Extract the [X, Y] coordinate from the center of the cell holding the provided text.  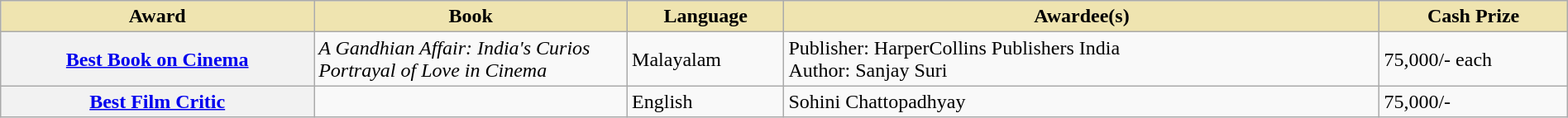
Publisher: HarperCollins Publishers IndiaAuthor: Sanjay Suri [1082, 59]
Sohini Chattopadhyay [1082, 101]
Malayalam [706, 59]
Cash Prize [1474, 17]
Best Book on Cinema [157, 59]
A Gandhian Affair: India's Curios Portrayal of Love in Cinema [471, 59]
Book [471, 17]
75,000/- each [1474, 59]
Awardee(s) [1082, 17]
English [706, 101]
Best Film Critic [157, 101]
75,000/- [1474, 101]
Award [157, 17]
Language [706, 17]
